Extract the (X, Y) coordinate from the center of the cell holding the provided text.  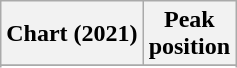
Chart (2021) (72, 34)
Peakposition (189, 34)
